Identify which cell holds the provided text, then report its [x, y] central coordinate. 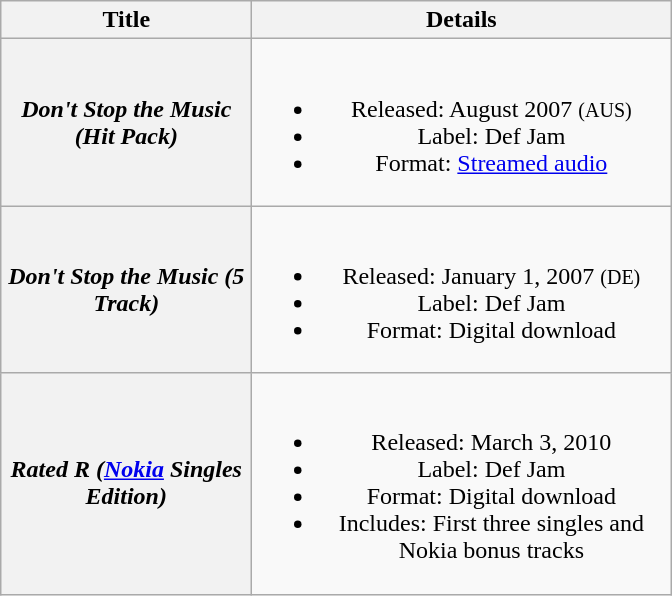
Released: January 1, 2007 (DE)Label: Def JamFormat: Digital download [462, 290]
Released: August 2007 (AUS)Label: Def JamFormat: Streamed audio [462, 122]
Don't Stop the Music (Hit Pack) [126, 122]
Rated R (Nokia Singles Edition) [126, 484]
Title [126, 20]
Details [462, 20]
Released: March 3, 2010Label: Def JamFormat: Digital downloadIncludes: First three singles and Nokia bonus tracks [462, 484]
Don't Stop the Music (5 Track) [126, 290]
